Identify which cell holds the provided text, then report its [x, y] central coordinate. 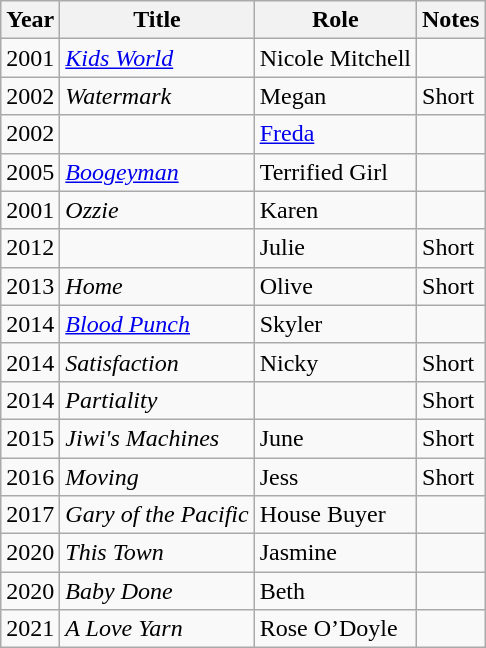
Jiwi's Machines [157, 438]
2016 [30, 477]
Karen [335, 210]
June [335, 438]
Baby Done [157, 591]
Title [157, 20]
Satisfaction [157, 362]
2015 [30, 438]
2017 [30, 515]
Terrified Girl [335, 172]
Freda [335, 134]
2013 [30, 286]
Olive [335, 286]
Ozzie [157, 210]
Julie [335, 248]
Role [335, 20]
Jess [335, 477]
A Love Yarn [157, 629]
House Buyer [335, 515]
Gary of the Pacific [157, 515]
Megan [335, 96]
2005 [30, 172]
Notes [451, 20]
This Town [157, 553]
2012 [30, 248]
Beth [335, 591]
Moving [157, 477]
Year [30, 20]
Skyler [335, 324]
Jasmine [335, 553]
Rose O’Doyle [335, 629]
Boogeyman [157, 172]
Partiality [157, 400]
Watermark [157, 96]
Nicole Mitchell [335, 58]
Home [157, 286]
2021 [30, 629]
Nicky [335, 362]
Kids World [157, 58]
Blood Punch [157, 324]
